For the text-containing cell, return its midpoint in (X, Y) coordinate format. 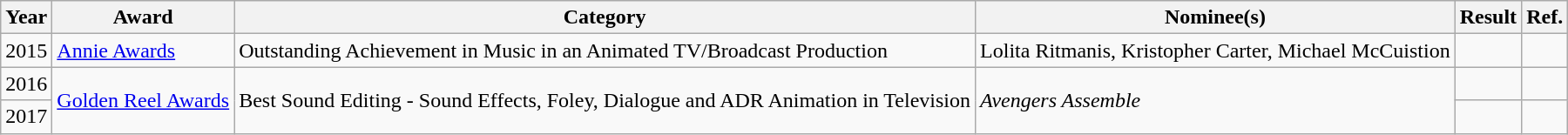
Year (26, 17)
Ref. (1545, 17)
Award (143, 17)
Golden Reel Awards (143, 100)
2017 (26, 117)
Best Sound Editing - Sound Effects, Foley, Dialogue and ADR Animation in Television (605, 100)
Result (1488, 17)
Annie Awards (143, 51)
2015 (26, 51)
Avengers Assemble (1216, 100)
Category (605, 17)
Outstanding Achievement in Music in an Animated TV/Broadcast Production (605, 51)
Lolita Ritmanis, Kristopher Carter, Michael McCuistion (1216, 51)
2016 (26, 84)
Nominee(s) (1216, 17)
